Return the [X, Y] coordinate for the center point of the cell that contains the specified text.  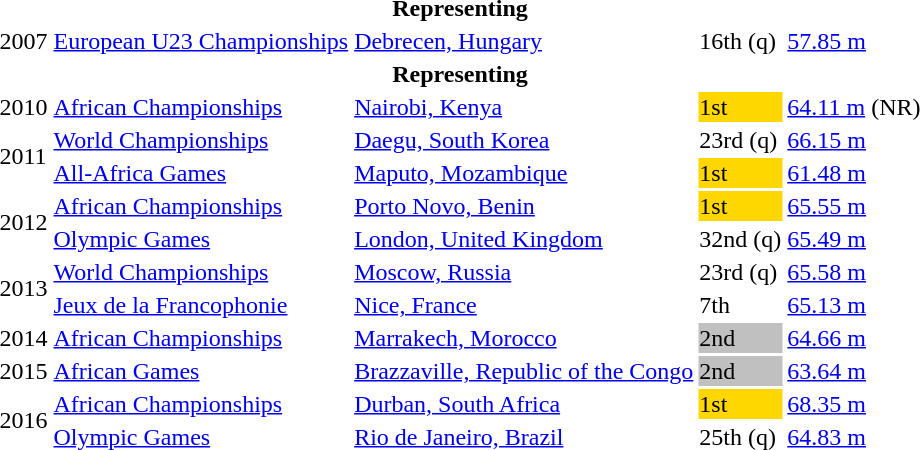
16th (q) [740, 41]
Jeux de la Francophonie [201, 305]
Daegu, South Korea [524, 140]
Moscow, Russia [524, 272]
Nairobi, Kenya [524, 107]
Nice, France [524, 305]
African Games [201, 371]
32nd (q) [740, 239]
7th [740, 305]
All-Africa Games [201, 173]
European U23 Championships [201, 41]
Olympic Games [201, 239]
Porto Novo, Benin [524, 206]
Maputo, Mozambique [524, 173]
Brazzaville, Republic of the Congo [524, 371]
London, United Kingdom [524, 239]
Durban, South Africa [524, 404]
Marrakech, Morocco [524, 338]
Debrecen, Hungary [524, 41]
